From the cell containing the given text, extract its center point as [X, Y] coordinate. 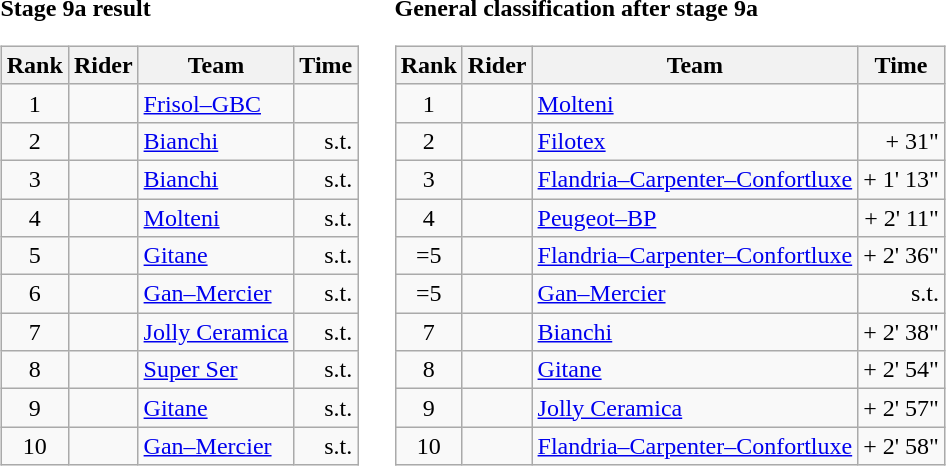
+ 31" [902, 141]
Super Ser [216, 370]
+ 2' 57" [902, 408]
6 [34, 294]
5 [34, 256]
+ 1' 13" [902, 179]
+ 2' 38" [902, 332]
Frisol–GBC [216, 103]
Peugeot–BP [695, 217]
Filotex [695, 141]
+ 2' 58" [902, 446]
+ 2' 54" [902, 370]
+ 2' 36" [902, 256]
+ 2' 11" [902, 217]
